Provide the [X, Y] coordinate of the cell's center where the given text is located.  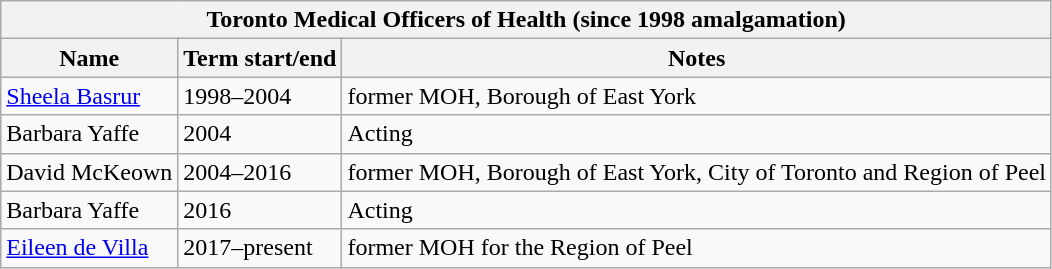
former MOH, Borough of East York, City of Toronto and Region of Peel [697, 172]
Notes [697, 58]
2004 [260, 134]
2004–2016 [260, 172]
former MOH for the Region of Peel [697, 248]
Name [90, 58]
2017–present [260, 248]
Term start/end [260, 58]
David McKeown [90, 172]
Sheela Basrur [90, 96]
1998–2004 [260, 96]
2016 [260, 210]
Toronto Medical Officers of Health (since 1998 amalgamation) [526, 20]
Eileen de Villa [90, 248]
former MOH, Borough of East York [697, 96]
